Locate the cell with the specified text and output its (X, Y) center coordinate. 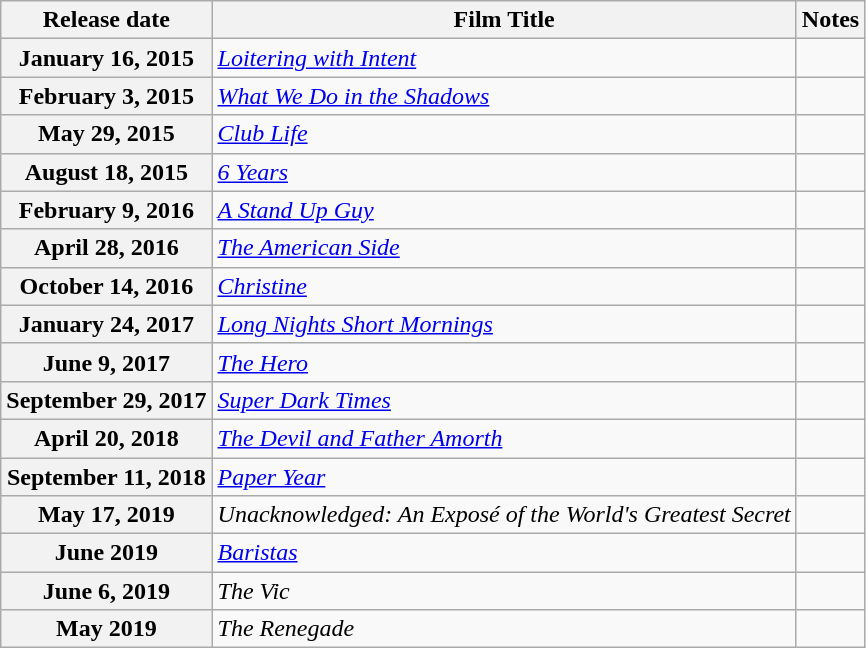
February 3, 2015 (106, 96)
Unacknowledged: An Exposé of the World's Greatest Secret (504, 515)
Christine (504, 286)
What We Do in the Shadows (504, 96)
The Devil and Father Amorth (504, 438)
June 9, 2017 (106, 362)
April 28, 2016 (106, 248)
Loitering with Intent (504, 58)
The Renegade (504, 629)
January 16, 2015 (106, 58)
January 24, 2017 (106, 324)
May 17, 2019 (106, 515)
May 2019 (106, 629)
Release date (106, 20)
Club Life (504, 134)
A Stand Up Guy (504, 210)
Long Nights Short Mornings (504, 324)
August 18, 2015 (106, 172)
Super Dark Times (504, 400)
The Hero (504, 362)
October 14, 2016 (106, 286)
Notes (830, 20)
February 9, 2016 (106, 210)
The Vic (504, 591)
Baristas (504, 553)
September 11, 2018 (106, 477)
June 6, 2019 (106, 591)
June 2019 (106, 553)
6 Years (504, 172)
September 29, 2017 (106, 400)
Paper Year (504, 477)
April 20, 2018 (106, 438)
May 29, 2015 (106, 134)
The American Side (504, 248)
Film Title (504, 20)
